Locate the cell with the specified text and output its [X, Y] center coordinate. 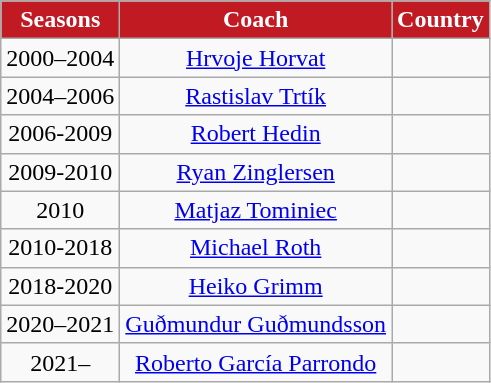
2010-2018 [60, 248]
Seasons [60, 20]
2021– [60, 362]
Roberto García Parrondo [256, 362]
2009-2010 [60, 172]
Heiko Grimm [256, 286]
Hrvoje Horvat [256, 58]
Ryan Zinglersen [256, 172]
Robert Hedin [256, 134]
2006-2009 [60, 134]
2010 [60, 210]
2000–2004 [60, 58]
Country [441, 20]
Coach [256, 20]
2018-2020 [60, 286]
Matjaz Tominiec [256, 210]
2004–2006 [60, 96]
Michael Roth [256, 248]
Guðmundur Guðmundsson [256, 324]
Rastislav Trtík [256, 96]
2020–2021 [60, 324]
